Scan for the cell matching the given text and deliver its [X, Y] coordinate at center. 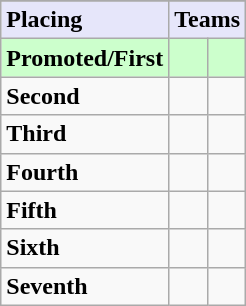
Placing [85, 20]
Teams [208, 20]
Seventh [85, 286]
Promoted/First [85, 58]
Third [85, 134]
Fifth [85, 210]
Second [85, 96]
Fourth [85, 172]
Sixth [85, 248]
